Search for the cell housing the specified text and yield its (x, y) center coordinate. 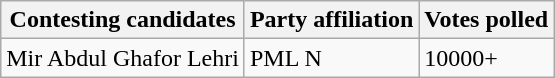
Contesting candidates (123, 20)
Party affiliation (331, 20)
PML N (331, 58)
Votes polled (486, 20)
10000+ (486, 58)
Mir Abdul Ghafor Lehri (123, 58)
